Determine the (X, Y) coordinate at the center of the cell enclosing the given text.  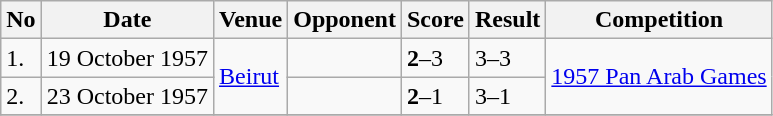
23 October 1957 (127, 96)
2. (21, 96)
2–3 (435, 58)
3–1 (507, 96)
Result (507, 20)
Date (127, 20)
Beirut (251, 77)
Competition (659, 20)
3–3 (507, 58)
19 October 1957 (127, 58)
1957 Pan Arab Games (659, 77)
1. (21, 58)
No (21, 20)
Opponent (345, 20)
Score (435, 20)
2–1 (435, 96)
Venue (251, 20)
